Identify which cell holds the provided text, then report its [x, y] central coordinate. 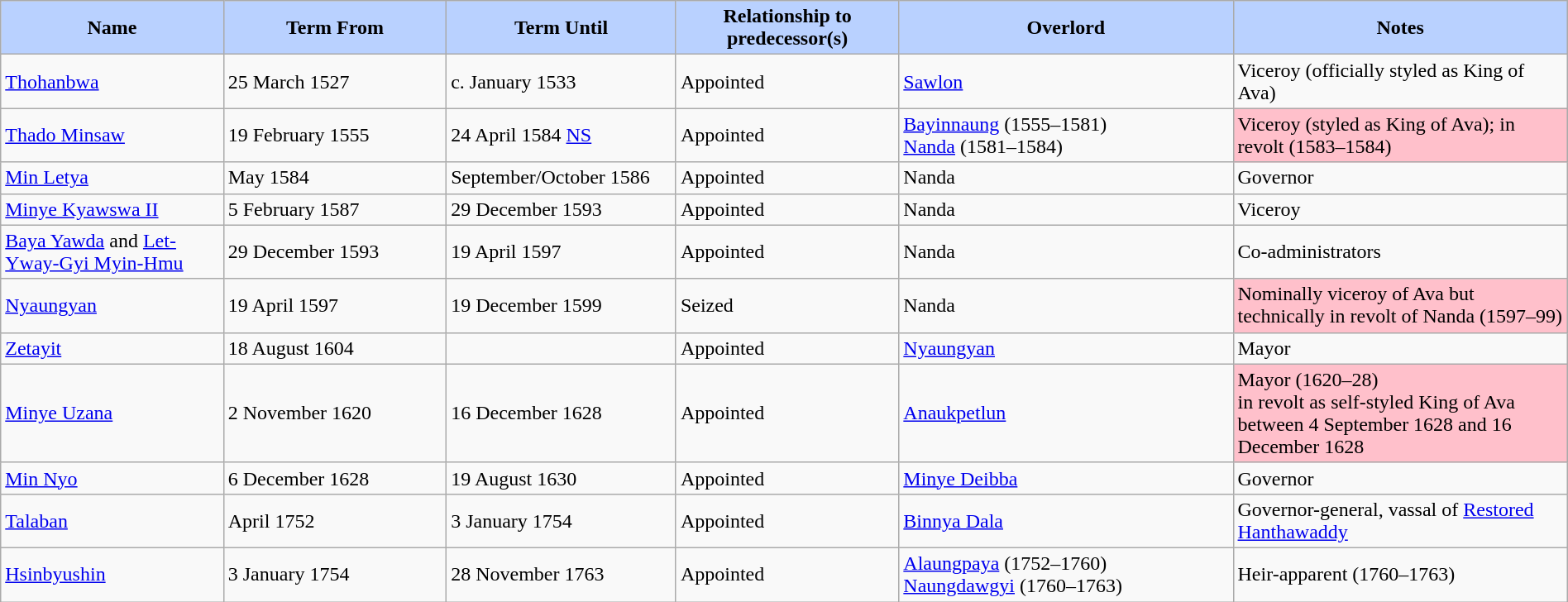
Seized [787, 306]
Viceroy (styled as King of Ava); in revolt (1583–1584) [1400, 136]
19 August 1630 [562, 478]
Nominally viceroy of Ava but technically in revolt of Nanda (1597–99) [1400, 306]
Term Until [562, 28]
Thohanbwa [112, 81]
Term From [334, 28]
Hsinbyushin [112, 574]
Anaukpetlun [1066, 413]
April 1752 [334, 521]
Minye Kyawswa II [112, 209]
Overlord [1066, 28]
28 November 1763 [562, 574]
Talaban [112, 521]
September/October 1586 [562, 178]
Co-administrators [1400, 251]
Mayor [1400, 348]
19 February 1555 [334, 136]
Heir-apparent (1760–1763) [1400, 574]
Min Letya [112, 178]
Sawlon [1066, 81]
5 February 1587 [334, 209]
Minye Deibba [1066, 478]
16 December 1628 [562, 413]
Mayor (1620–28) in revolt as self-styled King of Ava between 4 September 1628 and 16 December 1628 [1400, 413]
25 March 1527 [334, 81]
Bayinnaung (1555–1581) Nanda (1581–1584) [1066, 136]
Name [112, 28]
Zetayit [112, 348]
Governor-general, vassal of Restored Hanthawaddy [1400, 521]
Viceroy [1400, 209]
18 August 1604 [334, 348]
Minye Uzana [112, 413]
6 December 1628 [334, 478]
Alaungpaya (1752–1760) Naungdawgyi (1760–1763) [1066, 574]
2 November 1620 [334, 413]
May 1584 [334, 178]
Notes [1400, 28]
c. January 1533 [562, 81]
24 April 1584 NS [562, 136]
Viceroy (officially styled as King of Ava) [1400, 81]
Thado Minsaw [112, 136]
Relationship to predecessor(s) [787, 28]
Binnya Dala [1066, 521]
Min Nyo [112, 478]
19 December 1599 [562, 306]
Baya Yawda and Let-Yway-Gyi Myin-Hmu [112, 251]
